Pinpoint the cell where the given text exists, returning its [X, Y] midpoint coordinate. 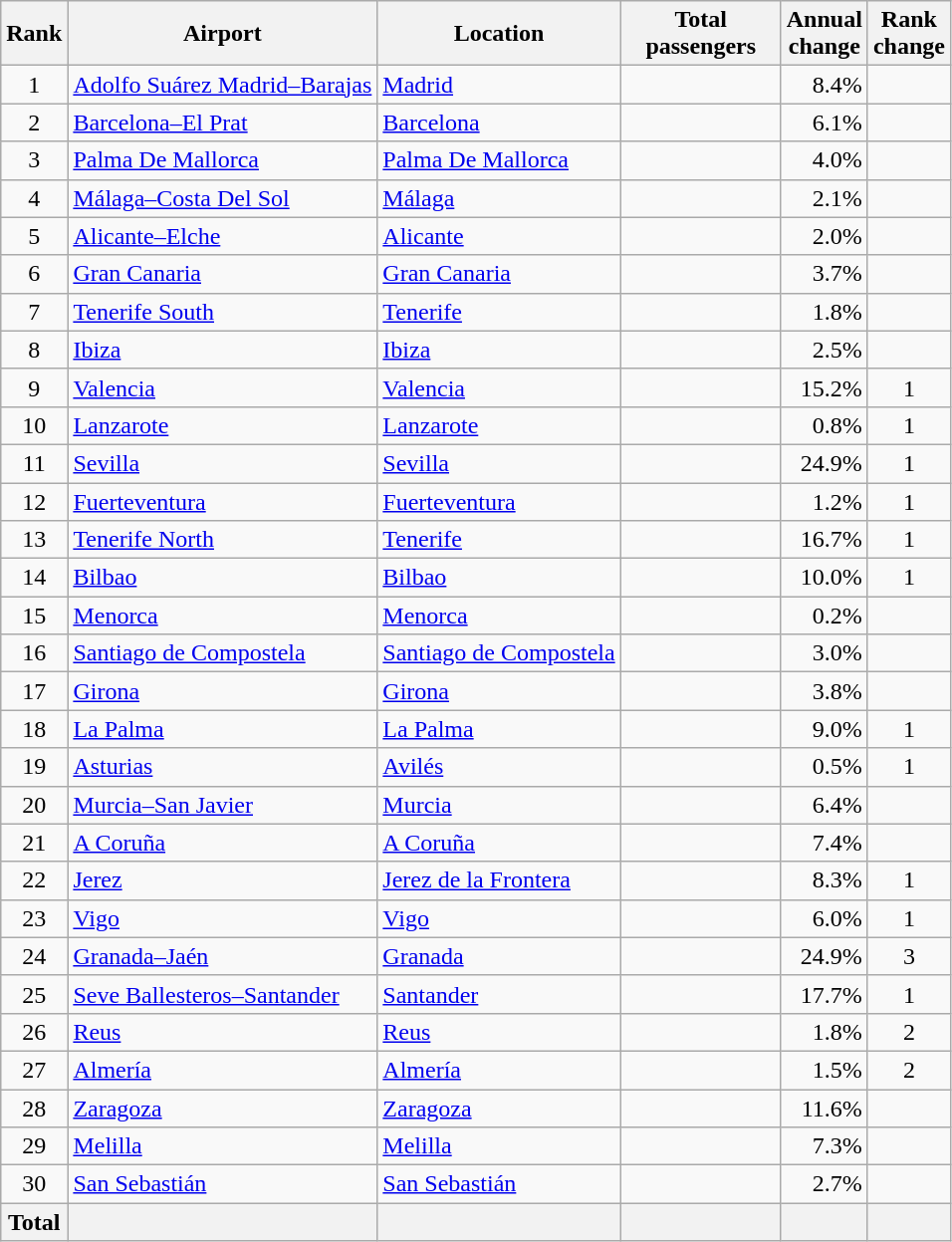
0.5% [825, 767]
25 [34, 994]
17 [34, 691]
2.7% [825, 1184]
Rankchange [908, 34]
10 [34, 425]
2.1% [825, 198]
8.3% [825, 880]
10.0% [825, 578]
6 [34, 274]
Adolfo Suárez Madrid–Barajas [223, 85]
22 [34, 880]
Jerez de la Frontera [499, 880]
18 [34, 729]
7.3% [825, 1146]
9.0% [825, 729]
Barcelona–El Prat [223, 123]
Alicante–Elche [223, 236]
Totalpassengers [701, 34]
23 [34, 918]
Rank [34, 34]
6.1% [825, 123]
6.0% [825, 918]
Santander [499, 994]
Málaga [499, 198]
Seve Ballesteros–Santander [223, 994]
8.4% [825, 85]
0.8% [825, 425]
29 [34, 1146]
15 [34, 616]
3.8% [825, 691]
30 [34, 1184]
4.0% [825, 160]
9 [34, 387]
Alicante [499, 236]
11.6% [825, 1109]
2.5% [825, 350]
Avilés [499, 767]
14 [34, 578]
4 [34, 198]
8 [34, 350]
15.2% [825, 387]
6.4% [825, 805]
11 [34, 463]
13 [34, 540]
Airport [223, 34]
Asturias [223, 767]
Granada–Jaén [223, 956]
Málaga–Costa Del Sol [223, 198]
Barcelona [499, 123]
1.5% [825, 1070]
19 [34, 767]
2.0% [825, 236]
Annualchange [825, 34]
21 [34, 843]
Location [499, 34]
Granada [499, 956]
7.4% [825, 843]
16 [34, 653]
Murcia [499, 805]
Tenerife North [223, 540]
1.2% [825, 501]
7 [34, 312]
24 [34, 956]
16.7% [825, 540]
17.7% [825, 994]
26 [34, 1032]
Tenerife South [223, 312]
28 [34, 1109]
Total [34, 1222]
27 [34, 1070]
Jerez [223, 880]
Murcia–San Javier [223, 805]
0.2% [825, 616]
5 [34, 236]
Madrid [499, 85]
12 [34, 501]
3.0% [825, 653]
3.7% [825, 274]
20 [34, 805]
